For the text-containing cell, return its midpoint in (x, y) coordinate format. 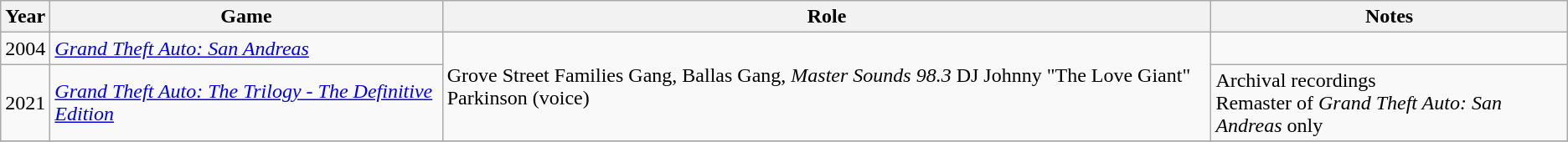
2004 (25, 48)
Grand Theft Auto: The Trilogy - The Definitive Edition (246, 103)
Notes (1389, 17)
Role (827, 17)
Grand Theft Auto: San Andreas (246, 48)
Game (246, 17)
Year (25, 17)
2021 (25, 103)
Grove Street Families Gang, Ballas Gang, Master Sounds 98.3 DJ Johnny "The Love Giant" Parkinson (voice) (827, 87)
Archival recordingsRemaster of Grand Theft Auto: San Andreas only (1389, 103)
